For the text-containing cell, return its midpoint in [X, Y] coordinate format. 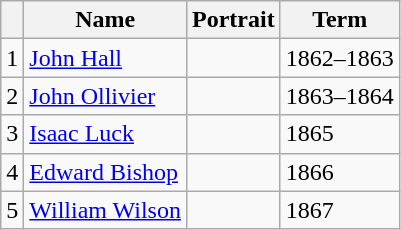
1867 [340, 210]
1863–1864 [340, 96]
John Hall [106, 58]
Term [340, 20]
Edward Bishop [106, 172]
John Ollivier [106, 96]
1862–1863 [340, 58]
5 [12, 210]
Name [106, 20]
4 [12, 172]
William Wilson [106, 210]
Isaac Luck [106, 134]
1865 [340, 134]
2 [12, 96]
3 [12, 134]
1866 [340, 172]
Portrait [233, 20]
1 [12, 58]
